Extract the [x, y] coordinate from the center of the cell holding the provided text.  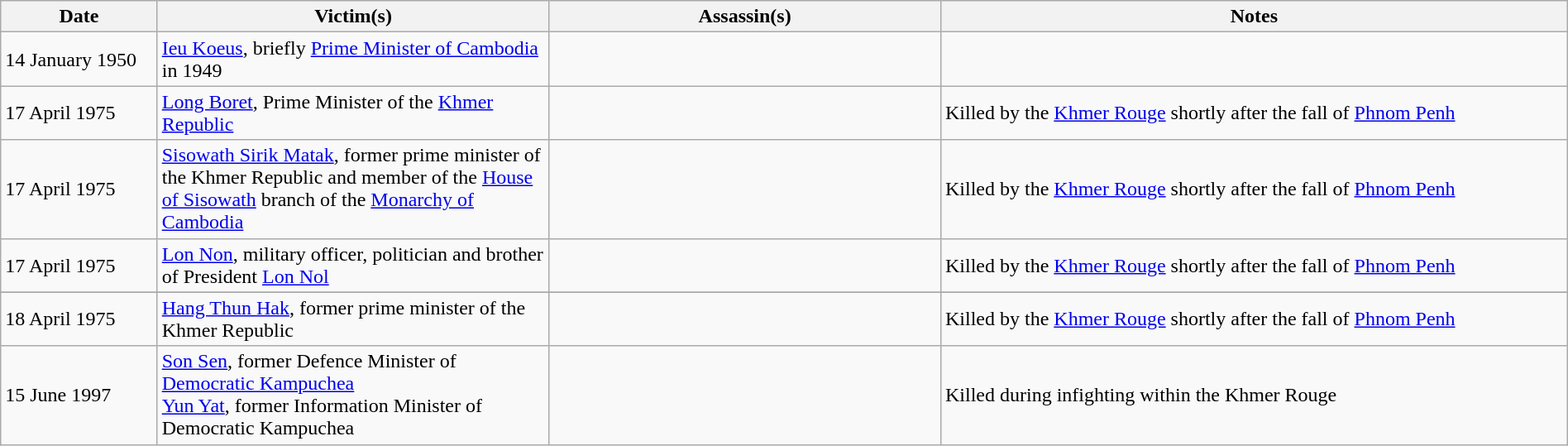
15 June 1997 [79, 396]
Lon Non, military officer, politician and brother of President Lon Nol [353, 265]
Notes [1254, 17]
14 January 1950 [79, 60]
Ieu Koeus, briefly Prime Minister of Cambodia in 1949 [353, 60]
Hang Thun Hak, former prime minister of the Khmer Republic [353, 319]
Killed during infighting within the Khmer Rouge [1254, 396]
Assassin(s) [745, 17]
Sisowath Sirik Matak, former prime minister of the Khmer Republic and member of the House of Sisowath branch of the Monarchy of Cambodia [353, 189]
Date [79, 17]
18 April 1975 [79, 319]
Son Sen, former Defence Minister of Democratic KampucheaYun Yat, former Information Minister of Democratic Kampuchea [353, 396]
Victim(s) [353, 17]
Long Boret, Prime Minister of the Khmer Republic [353, 113]
